Output the [x, y] coordinate of the center of the cell containing the given text.  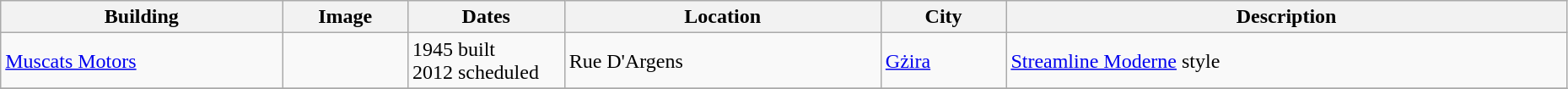
Gżira [943, 61]
Muscats Motors [142, 61]
Dates [486, 17]
City [943, 17]
Image [346, 17]
Rue D'Argens [722, 61]
Streamline Moderne style [1286, 61]
1945 built2012 scheduled [486, 61]
Description [1286, 17]
Building [142, 17]
Location [722, 17]
